Provide the (X, Y) coordinate of the cell's center where the given text is located.  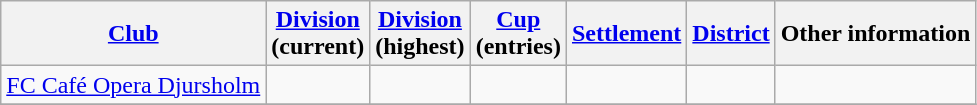
Club (134, 34)
Other information (876, 34)
Division (highest) (420, 34)
FC Café Opera Djursholm (134, 85)
District (731, 34)
Division (current) (318, 34)
Cup (entries) (518, 34)
Settlement (626, 34)
